Determine the [x, y] coordinate at the center of the cell enclosing the given text.  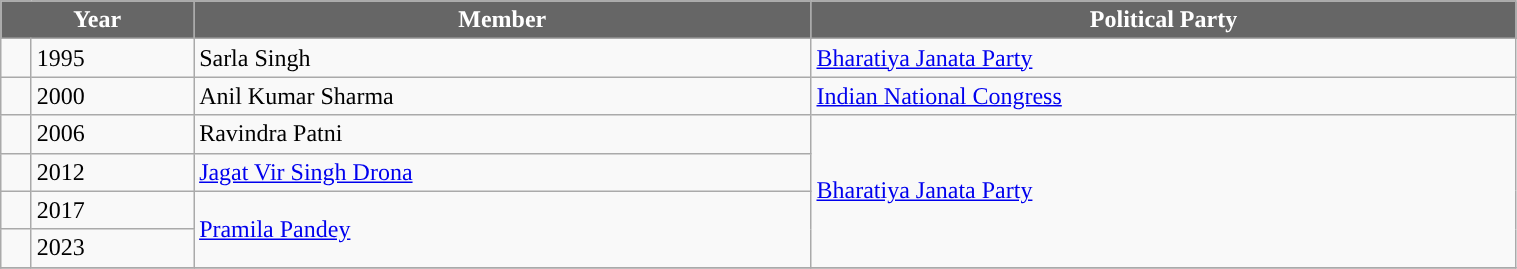
2006 [112, 134]
Political Party [1164, 20]
Anil Kumar Sharma [502, 96]
Year [98, 20]
Ravindra Patni [502, 134]
Sarla Singh [502, 58]
2000 [112, 96]
Pramila Pandey [502, 229]
Member [502, 20]
1995 [112, 58]
Indian National Congress [1164, 96]
Jagat Vir Singh Drona [502, 172]
2012 [112, 172]
2017 [112, 210]
2023 [112, 248]
